Capture the cell that displays the provided text and extract its (X, Y) central coordinate. 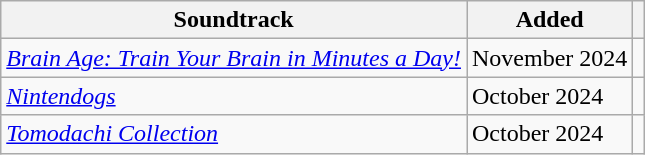
Brain Age: Train Your Brain in Minutes a Day! (234, 58)
Nintendogs (234, 96)
Soundtrack (234, 20)
Added (549, 20)
Tomodachi Collection (234, 134)
November 2024 (549, 58)
